Detect which cell encompasses the target text, then output its (X, Y) center coordinate. 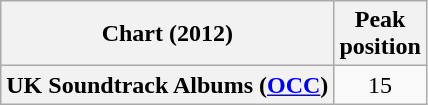
15 (380, 85)
Chart (2012) (168, 34)
UK Soundtrack Albums (OCC) (168, 85)
Peakposition (380, 34)
